Determine the [X, Y] coordinate at the center of the cell enclosing the given text.  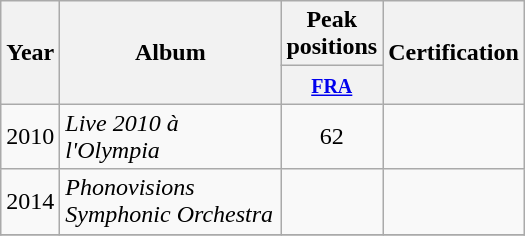
Album [170, 52]
2010 [30, 136]
Peak positions [332, 34]
Certification [454, 52]
2014 [30, 202]
Live 2010 à l'Olympia [170, 136]
62 [332, 136]
Phonovisions Symphonic Orchestra [170, 202]
FRA [332, 85]
Year [30, 52]
